Output the (X, Y) coordinate of the center of the cell containing the given text.  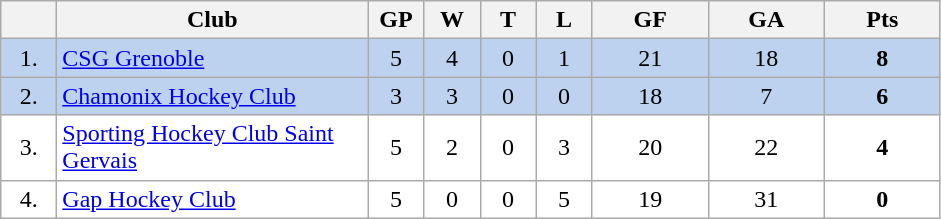
6 (882, 96)
1. (29, 58)
W (452, 20)
Chamonix Hockey Club (212, 96)
L (564, 20)
8 (882, 58)
22 (766, 148)
2 (452, 148)
Gap Hockey Club (212, 199)
Pts (882, 20)
7 (766, 96)
GA (766, 20)
2. (29, 96)
GP (396, 20)
21 (650, 58)
4. (29, 199)
19 (650, 199)
Club (212, 20)
Sporting Hockey Club Saint Gervais (212, 148)
31 (766, 199)
CSG Grenoble (212, 58)
T (508, 20)
3. (29, 148)
GF (650, 20)
20 (650, 148)
1 (564, 58)
